Find where the given text appears and provide that cell's center as [x, y] coordinate. 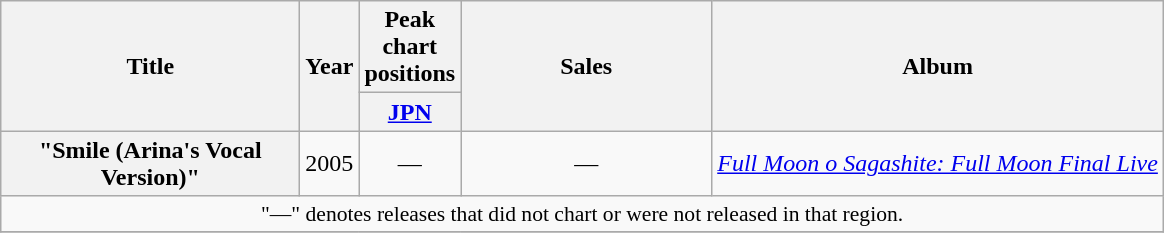
Peak chart positions [410, 47]
Title [150, 66]
"—" denotes releases that did not chart or were not released in that region. [582, 214]
Full Moon o Sagashite: Full Moon Final Live [938, 164]
2005 [330, 164]
Year [330, 66]
"Smile (Arina's Vocal Version)" [150, 164]
JPN [410, 112]
Sales [586, 66]
Album [938, 66]
